Determine the [X, Y] coordinate at the center of the cell enclosing the given text.  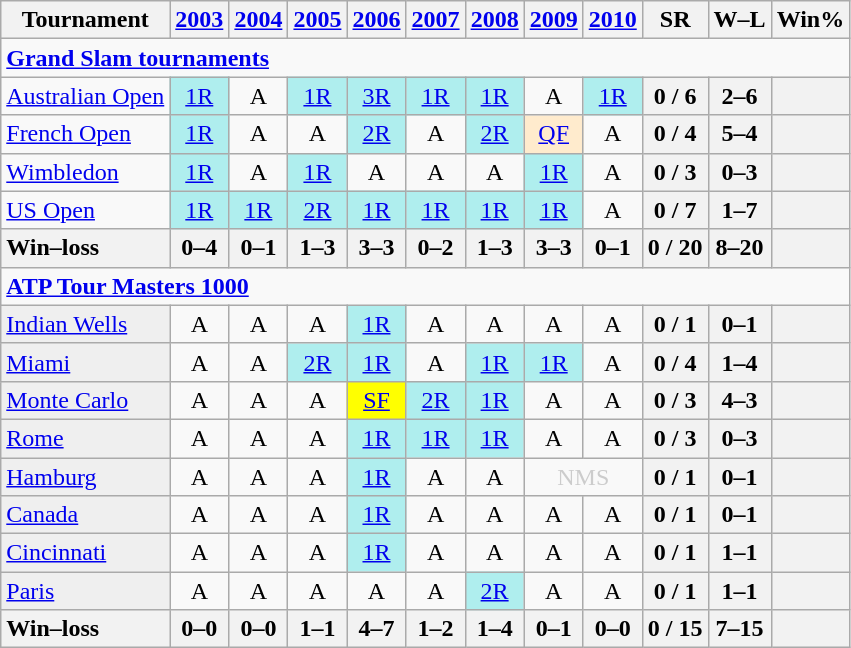
Tournament [86, 20]
Cincinnati [86, 553]
Paris [86, 591]
Indian Wells [86, 324]
0–2 [436, 248]
2–6 [740, 96]
0 / 15 [675, 629]
SR [675, 20]
2008 [494, 20]
NMS [583, 477]
Win% [810, 20]
Hamburg [86, 477]
1–2 [436, 629]
2003 [200, 20]
0 / 7 [675, 210]
Monte Carlo [86, 400]
2007 [436, 20]
QF [554, 134]
5–4 [740, 134]
ATP Tour Masters 1000 [426, 286]
US Open [86, 210]
4–7 [376, 629]
1–7 [740, 210]
0–4 [200, 248]
SF [376, 400]
Canada [86, 515]
French Open [86, 134]
Miami [86, 362]
Rome [86, 438]
Wimbledon [86, 172]
2005 [318, 20]
7–15 [740, 629]
0 / 6 [675, 96]
2004 [258, 20]
8–20 [740, 248]
Australian Open [86, 96]
2006 [376, 20]
0 / 20 [675, 248]
3R [376, 96]
2010 [612, 20]
W–L [740, 20]
2009 [554, 20]
Grand Slam tournaments [426, 58]
4–3 [740, 400]
